Locate the cell with the specified text and output its (X, Y) center coordinate. 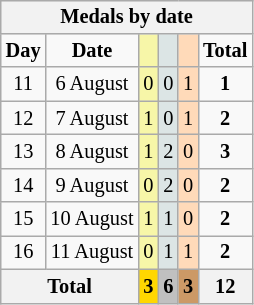
6 (168, 286)
7 August (92, 118)
Medals by date (127, 17)
15 (24, 219)
9 August (92, 185)
10 August (92, 219)
6 August (92, 84)
Date (92, 51)
11 August (92, 253)
11 (24, 84)
13 (24, 152)
16 (24, 253)
14 (24, 185)
8 August (92, 152)
Day (24, 51)
